Return (X, Y) of the center of cell containing provided text 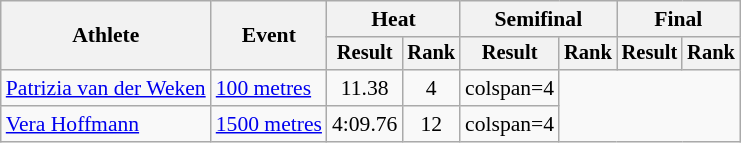
12 (431, 124)
Semifinal (538, 19)
Athlete (106, 36)
4 (431, 88)
Event (269, 36)
Patrizia van der Weken (106, 88)
11.38 (364, 88)
Heat (394, 19)
1500 metres (269, 124)
Final (678, 19)
4:09.76 (364, 124)
Vera Hoffmann (106, 124)
100 metres (269, 88)
